Pinpoint the cell where the given text exists, returning its [x, y] midpoint coordinate. 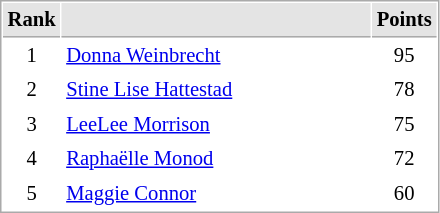
Donna Weinbrecht [216, 56]
Raphaëlle Monod [216, 158]
1 [32, 56]
Stine Lise Hattestad [216, 90]
2 [32, 90]
Points [404, 20]
60 [404, 194]
3 [32, 124]
72 [404, 158]
Maggie Connor [216, 194]
LeeLee Morrison [216, 124]
95 [404, 56]
Rank [32, 20]
5 [32, 194]
75 [404, 124]
4 [32, 158]
78 [404, 90]
